For the text-containing cell, return its midpoint in [x, y] coordinate format. 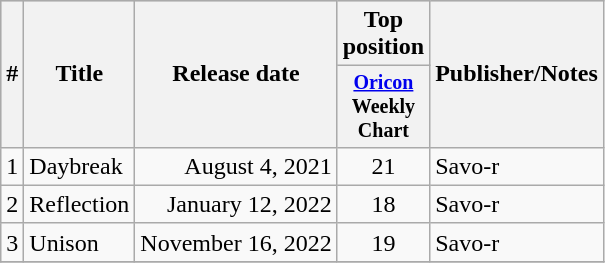
19 [383, 242]
1 [12, 166]
OriconWeeklyChart [383, 106]
# [12, 74]
Reflection [80, 204]
Publisher/Notes [517, 74]
18 [383, 204]
November 16, 2022 [236, 242]
Daybreak [80, 166]
Release date [236, 74]
21 [383, 166]
3 [12, 242]
January 12, 2022 [236, 204]
Title [80, 74]
Top position [383, 34]
2 [12, 204]
Unison [80, 242]
August 4, 2021 [236, 166]
